Search for the cell housing the specified text and yield its [x, y] center coordinate. 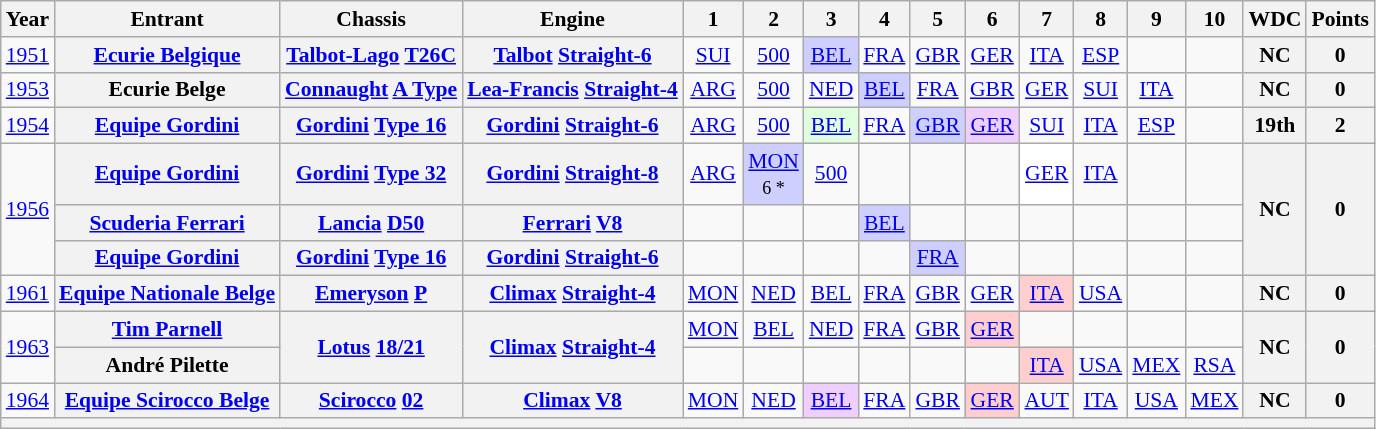
Equipe Scirocco Belge [167, 401]
Climax V8 [572, 401]
1953 [28, 90]
Lancia D50 [371, 223]
1 [714, 19]
WDC [1274, 19]
Scirocco 02 [371, 401]
Talbot-Lago T26C [371, 55]
Points [1340, 19]
AUT [1046, 401]
7 [1046, 19]
Gordini Straight-8 [572, 174]
Chassis [371, 19]
André Pilette [167, 365]
1964 [28, 401]
Emeryson P [371, 294]
9 [1156, 19]
1961 [28, 294]
8 [1100, 19]
1954 [28, 126]
Year [28, 19]
RSA [1214, 365]
Ecurie Belgique [167, 55]
Entrant [167, 19]
1951 [28, 55]
Ferrari V8 [572, 223]
Lea-Francis Straight-4 [572, 90]
Gordini Type 32 [371, 174]
Equipe Nationale Belge [167, 294]
Talbot Straight-6 [572, 55]
1956 [28, 210]
6 [992, 19]
10 [1214, 19]
3 [831, 19]
5 [938, 19]
Engine [572, 19]
4 [884, 19]
Scuderia Ferrari [167, 223]
Lotus 18/21 [371, 348]
19th [1274, 126]
MON6 * [774, 174]
1963 [28, 348]
Ecurie Belge [167, 90]
Tim Parnell [167, 330]
Connaught A Type [371, 90]
